Find where the given text appears and provide that cell's center as [x, y] coordinate. 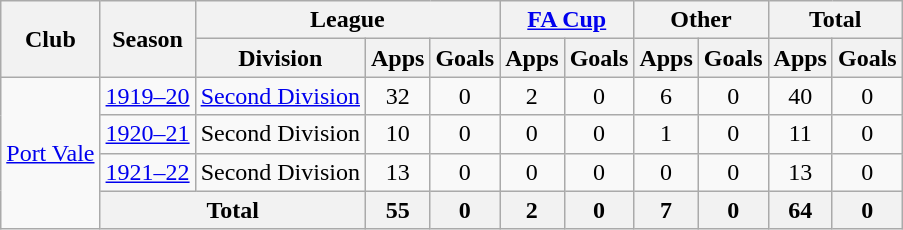
Season [148, 39]
1919–20 [148, 96]
6 [666, 96]
40 [800, 96]
Club [50, 39]
7 [666, 210]
Port Vale [50, 153]
64 [800, 210]
FA Cup [567, 20]
1920–21 [148, 134]
11 [800, 134]
League [348, 20]
1 [666, 134]
Other [701, 20]
1921–22 [148, 172]
Division [280, 58]
32 [397, 96]
55 [397, 210]
10 [397, 134]
